Output the [X, Y] coordinate of the center of the cell containing the given text.  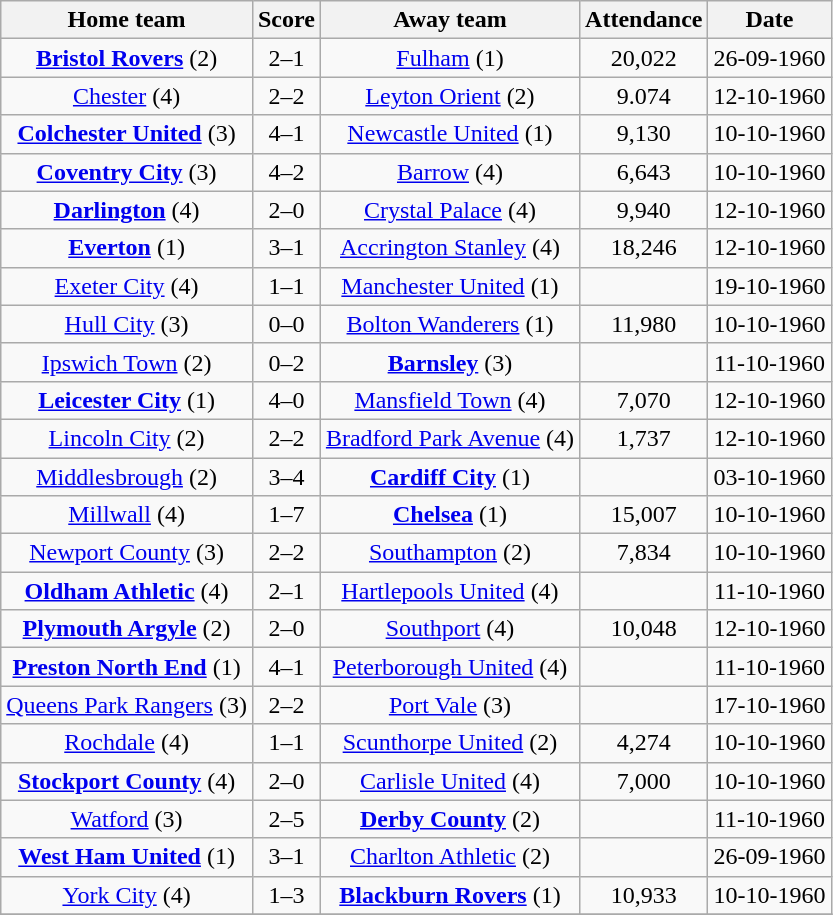
Peterborough United (4) [450, 667]
Attendance [644, 20]
Mansfield Town (4) [450, 400]
Charlton Athletic (2) [450, 857]
Carlisle United (4) [450, 781]
4–0 [286, 400]
10,933 [644, 895]
7,070 [644, 400]
West Ham United (1) [127, 857]
4,274 [644, 743]
Middlesbrough (2) [127, 477]
Home team [127, 20]
Cardiff City (1) [450, 477]
Away team [450, 20]
9.074 [644, 96]
Blackburn Rovers (1) [450, 895]
2–5 [286, 819]
4–2 [286, 172]
Chester (4) [127, 96]
Watford (3) [127, 819]
6,643 [644, 172]
Port Vale (3) [450, 705]
20,022 [644, 58]
Stockport County (4) [127, 781]
0–0 [286, 324]
Hull City (3) [127, 324]
Leicester City (1) [127, 400]
Bristol Rovers (2) [127, 58]
Southampton (2) [450, 553]
9,940 [644, 210]
Lincoln City (2) [127, 438]
19-10-1960 [770, 286]
Accrington Stanley (4) [450, 248]
Colchester United (3) [127, 134]
Chelsea (1) [450, 515]
0–2 [286, 362]
Fulham (1) [450, 58]
Barrow (4) [450, 172]
Leyton Orient (2) [450, 96]
03-10-1960 [770, 477]
18,246 [644, 248]
1,737 [644, 438]
Hartlepools United (4) [450, 591]
Millwall (4) [127, 515]
Queens Park Rangers (3) [127, 705]
17-10-1960 [770, 705]
Oldham Athletic (4) [127, 591]
Bradford Park Avenue (4) [450, 438]
Preston North End (1) [127, 667]
10,048 [644, 629]
7,000 [644, 781]
7,834 [644, 553]
Rochdale (4) [127, 743]
3–4 [286, 477]
1–3 [286, 895]
Everton (1) [127, 248]
15,007 [644, 515]
Exeter City (4) [127, 286]
11,980 [644, 324]
Newport County (3) [127, 553]
Darlington (4) [127, 210]
Score [286, 20]
Scunthorpe United (2) [450, 743]
Southport (4) [450, 629]
Date [770, 20]
9,130 [644, 134]
York City (4) [127, 895]
Plymouth Argyle (2) [127, 629]
Manchester United (1) [450, 286]
Crystal Palace (4) [450, 210]
Ipswich Town (2) [127, 362]
Derby County (2) [450, 819]
Newcastle United (1) [450, 134]
Coventry City (3) [127, 172]
1–7 [286, 515]
Bolton Wanderers (1) [450, 324]
Barnsley (3) [450, 362]
